Locate the cell with the specified text and output its (X, Y) center coordinate. 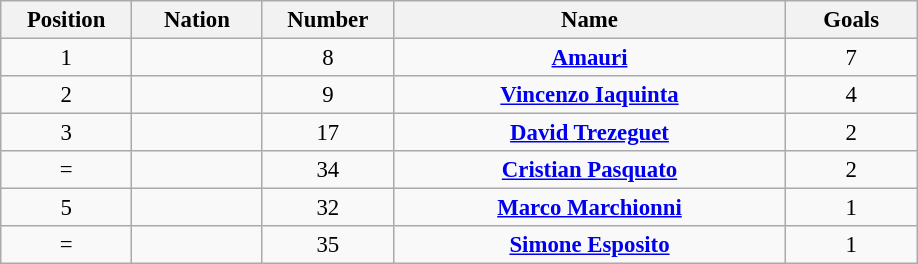
Simone Esposito (590, 245)
34 (328, 170)
8 (328, 58)
35 (328, 245)
Name (590, 20)
7 (852, 58)
Position (66, 20)
4 (852, 95)
9 (328, 95)
5 (66, 208)
17 (328, 133)
3 (66, 133)
Marco Marchionni (590, 208)
Nation (198, 20)
Cristian Pasquato (590, 170)
32 (328, 208)
Vincenzo Iaquinta (590, 95)
Amauri (590, 58)
David Trezeguet (590, 133)
Number (328, 20)
Goals (852, 20)
